Return the (X, Y) coordinate for the center point of the cell that contains the specified text.  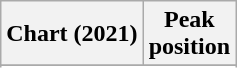
Peakposition (189, 34)
Chart (2021) (72, 34)
